Extract the [X, Y] coordinate from the center of the cell holding the provided text.  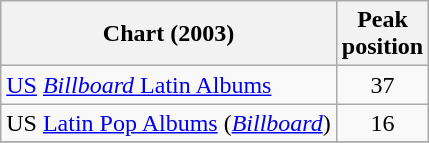
Peakposition [382, 34]
US Billboard Latin Albums [169, 85]
16 [382, 123]
37 [382, 85]
Chart (2003) [169, 34]
US Latin Pop Albums (Billboard) [169, 123]
